Search for the cell housing the specified text and yield its [x, y] center coordinate. 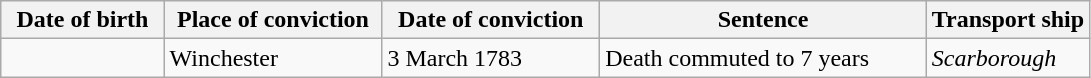
Date of conviction [491, 20]
Scarborough [1008, 58]
Transport ship [1008, 20]
Place of conviction [273, 20]
Winchester [273, 58]
Date of birth [82, 20]
Death commuted to 7 years [764, 58]
Sentence [764, 20]
3 March 1783 [491, 58]
